Capture the cell that displays the provided text and extract its [x, y] central coordinate. 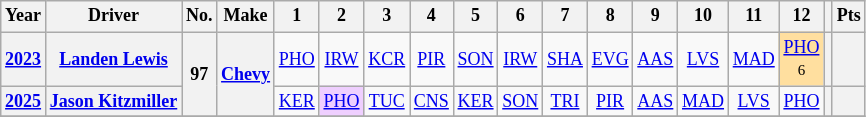
Jason Kitzmiller [113, 102]
9 [656, 16]
8 [610, 16]
2025 [24, 102]
TUC [387, 102]
Pts [848, 16]
5 [476, 16]
Make [246, 16]
3 [387, 16]
EVG [610, 59]
2023 [24, 59]
Chevy [246, 74]
4 [432, 16]
1 [296, 16]
11 [754, 16]
Landen Lewis [113, 59]
7 [566, 16]
PHO6 [802, 59]
SHA [566, 59]
No. [200, 16]
CNS [432, 102]
KCR [387, 59]
2 [342, 16]
Year [24, 16]
TRI [566, 102]
97 [200, 74]
Driver [113, 16]
6 [520, 16]
10 [704, 16]
12 [802, 16]
